Extract the [X, Y] coordinate from the center of the cell holding the provided text.  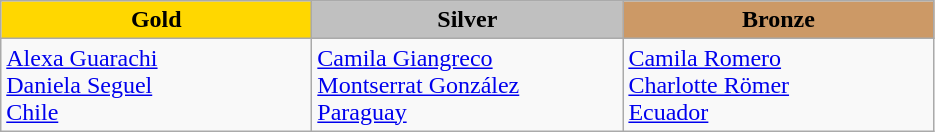
Gold [156, 20]
Camila GiangrecoMontserrat González Paraguay [468, 85]
Bronze [778, 20]
Alexa GuarachiDaniela Seguel Chile [156, 85]
Camila RomeroCharlotte Römer Ecuador [778, 85]
Silver [468, 20]
